Search for the cell housing the specified text and yield its (x, y) center coordinate. 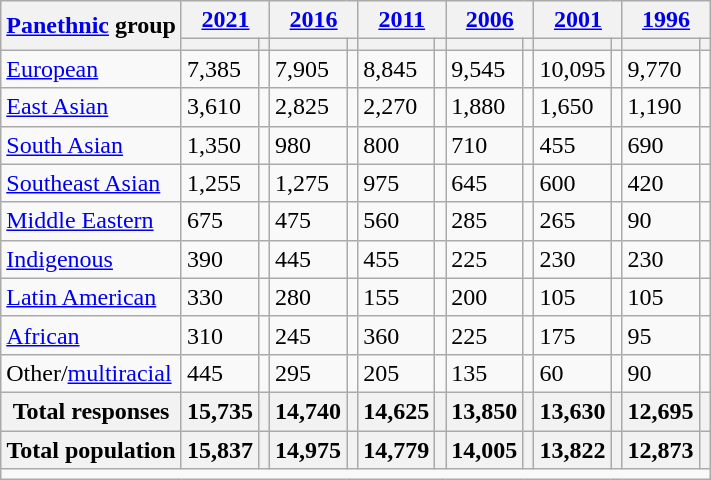
15,837 (220, 449)
560 (396, 221)
Total responses (92, 411)
European (92, 69)
13,822 (572, 449)
1996 (666, 20)
1,275 (308, 183)
14,625 (396, 411)
Southeast Asian (92, 183)
390 (220, 259)
2006 (490, 20)
Latin American (92, 297)
310 (220, 335)
East Asian (92, 107)
360 (396, 335)
7,905 (308, 69)
330 (220, 297)
14,740 (308, 411)
645 (484, 183)
420 (660, 183)
155 (396, 297)
285 (484, 221)
1,880 (484, 107)
2,825 (308, 107)
200 (484, 297)
9,770 (660, 69)
265 (572, 221)
710 (484, 145)
Middle Eastern (92, 221)
Other/multiracial (92, 373)
800 (396, 145)
245 (308, 335)
1,650 (572, 107)
2016 (314, 20)
295 (308, 373)
14,779 (396, 449)
1,190 (660, 107)
Panethnic group (92, 26)
13,630 (572, 411)
60 (572, 373)
12,873 (660, 449)
15,735 (220, 411)
1,255 (220, 183)
1,350 (220, 145)
135 (484, 373)
7,385 (220, 69)
2001 (578, 20)
475 (308, 221)
9,545 (484, 69)
205 (396, 373)
8,845 (396, 69)
South Asian (92, 145)
13,850 (484, 411)
175 (572, 335)
975 (396, 183)
2,270 (396, 107)
10,095 (572, 69)
690 (660, 145)
Indigenous (92, 259)
12,695 (660, 411)
14,975 (308, 449)
Total population (92, 449)
280 (308, 297)
2021 (225, 20)
3,610 (220, 107)
2011 (402, 20)
980 (308, 145)
95 (660, 335)
African (92, 335)
14,005 (484, 449)
600 (572, 183)
675 (220, 221)
